Extract the [X, Y] coordinate from the center of the cell holding the provided text.  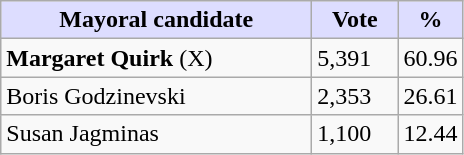
Margaret Quirk (X) [156, 58]
Boris Godzinevski [156, 96]
12.44 [430, 134]
% [430, 20]
5,391 [355, 58]
26.61 [430, 96]
1,100 [355, 134]
Susan Jagminas [156, 134]
Vote [355, 20]
2,353 [355, 96]
Mayoral candidate [156, 20]
60.96 [430, 58]
